Return (x, y) of the center of cell containing provided text 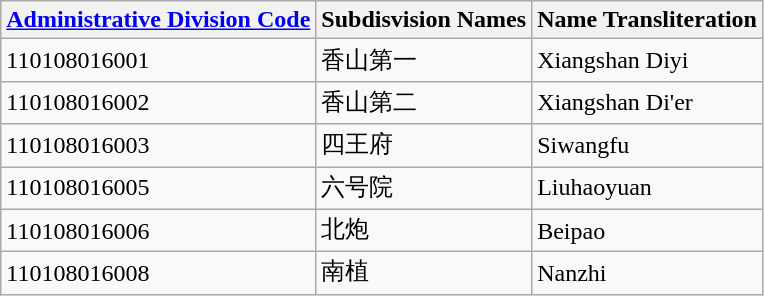
Siwangfu (648, 146)
110108016003 (158, 146)
Administrative Division Code (158, 20)
Xiangshan Diyi (648, 60)
Liuhaoyuan (648, 188)
香山第一 (424, 60)
110108016002 (158, 102)
110108016005 (158, 188)
Name Transliteration (648, 20)
Beipao (648, 230)
110108016006 (158, 230)
Nanzhi (648, 274)
南植 (424, 274)
四王府 (424, 146)
北炮 (424, 230)
Subdisvision Names (424, 20)
110108016008 (158, 274)
110108016001 (158, 60)
Xiangshan Di'er (648, 102)
香山第二 (424, 102)
六号院 (424, 188)
